Detect which cell encompasses the target text, then output its [x, y] center coordinate. 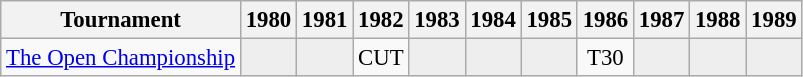
1980 [268, 20]
CUT [381, 58]
1981 [325, 20]
1988 [718, 20]
T30 [605, 58]
1982 [381, 20]
1986 [605, 20]
1987 [661, 20]
The Open Championship [121, 58]
1984 [493, 20]
1983 [437, 20]
1989 [774, 20]
Tournament [121, 20]
1985 [549, 20]
